Capture the cell that displays the provided text and extract its [X, Y] central coordinate. 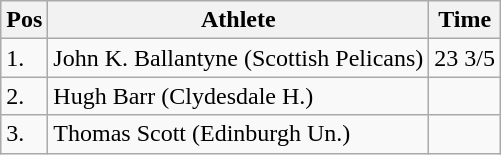
1. [24, 58]
3. [24, 134]
Pos [24, 20]
2. [24, 96]
Hugh Barr (Clydesdale H.) [238, 96]
John K. Ballantyne (Scottish Pelicans) [238, 58]
23 3/5 [465, 58]
Thomas Scott (Edinburgh Un.) [238, 134]
Time [465, 20]
Athlete [238, 20]
